Output the [x, y] coordinate of the center of the cell containing the given text.  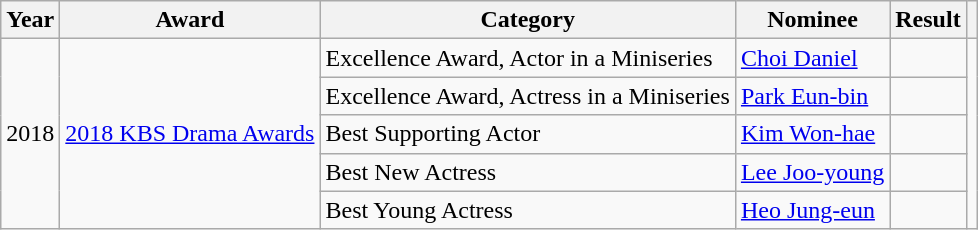
Excellence Award, Actor in a Miniseries [528, 58]
Best Supporting Actor [528, 134]
Choi Daniel [812, 58]
Nominee [812, 20]
Lee Joo-young [812, 172]
Kim Won-hae [812, 134]
2018 [30, 134]
2018 KBS Drama Awards [190, 134]
Park Eun-bin [812, 96]
Best New Actress [528, 172]
Category [528, 20]
Best Young Actress [528, 210]
Year [30, 20]
Heo Jung-eun [812, 210]
Result [928, 20]
Excellence Award, Actress in a Miniseries [528, 96]
Award [190, 20]
